Output the (x, y) coordinate of the center of the cell containing the given text.  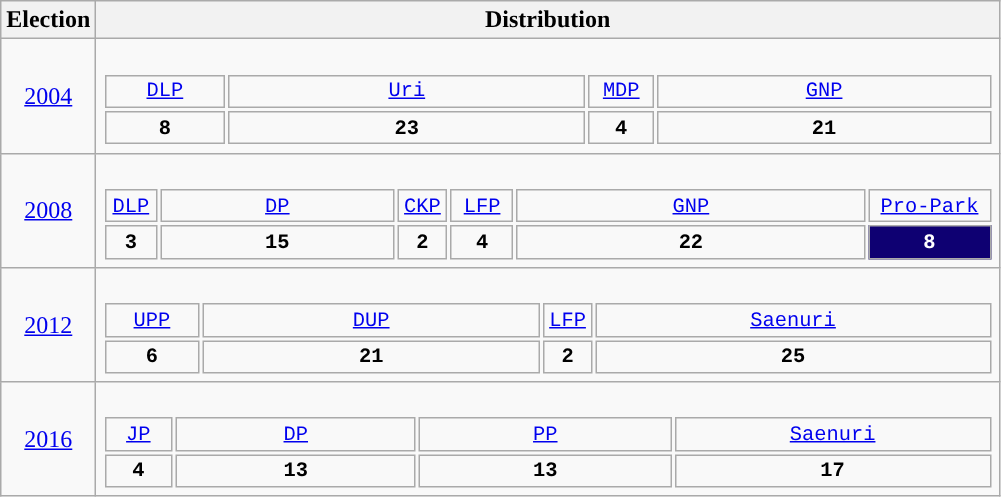
UPP (152, 320)
Uri (406, 91)
22 (691, 242)
2004 (48, 96)
2008 (48, 210)
2016 (48, 439)
2012 (48, 325)
6 (152, 357)
JP DP PP Saenuri 4 13 13 17 (548, 439)
MDP (621, 91)
23 (406, 128)
25 (793, 357)
JP (138, 434)
Distribution (548, 20)
PP (545, 434)
3 (130, 242)
UPP DUP LFP Saenuri 6 21 2 25 (548, 325)
DUP (372, 320)
Pro-Park (930, 206)
DLP DP CKP LFP GNP Pro-Park 3 15 2 4 22 8 (548, 210)
Election (48, 20)
DLP Uri MDP GNP 8 23 4 21 (548, 96)
15 (277, 242)
17 (832, 471)
CKP (422, 206)
